Extract the (X, Y) coordinate from the center of the cell holding the provided text.  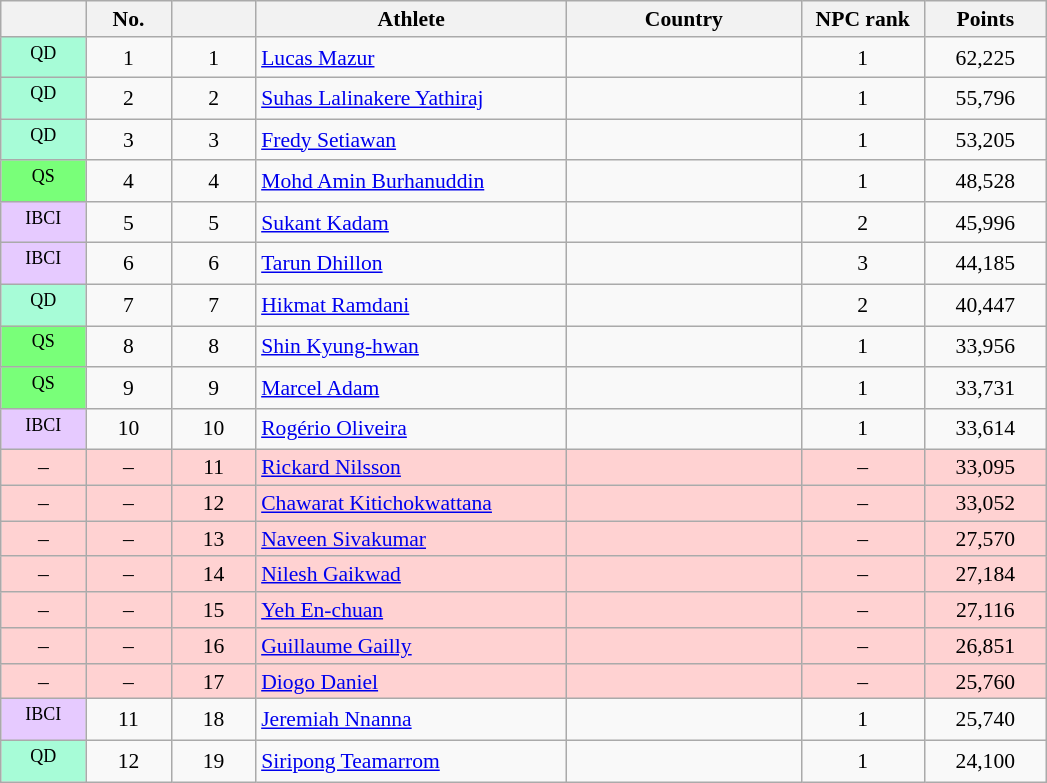
17 (214, 682)
Shin Kyung-hwan (411, 346)
Chawarat Kitichokwattana (411, 504)
Mohd Amin Burhanuddin (411, 182)
Country (684, 19)
53,205 (986, 140)
Athlete (411, 19)
Nilesh Gaikwad (411, 575)
Guillaume Gailly (411, 646)
19 (214, 762)
62,225 (986, 58)
33,095 (986, 468)
14 (214, 575)
Rickard Nilsson (411, 468)
Fredy Setiawan (411, 140)
Jeremiah Nnanna (411, 720)
26,851 (986, 646)
No. (128, 19)
Tarun Dhillon (411, 264)
25,740 (986, 720)
Siripong Teamarrom (411, 762)
55,796 (986, 98)
45,996 (986, 222)
27,570 (986, 539)
33,731 (986, 388)
Rogério Oliveira (411, 430)
13 (214, 539)
18 (214, 720)
33,956 (986, 346)
16 (214, 646)
27,116 (986, 610)
Marcel Adam (411, 388)
Sukant Kadam (411, 222)
Diogo Daniel (411, 682)
24,100 (986, 762)
NPC rank (862, 19)
33,052 (986, 504)
Lucas Mazur (411, 58)
33,614 (986, 430)
Points (986, 19)
Naveen Sivakumar (411, 539)
Suhas Lalinakere Yathiraj (411, 98)
27,184 (986, 575)
44,185 (986, 264)
40,447 (986, 306)
25,760 (986, 682)
Hikmat Ramdani (411, 306)
Yeh En-chuan (411, 610)
48,528 (986, 182)
15 (214, 610)
